Detect which cell encompasses the target text, then output its [X, Y] center coordinate. 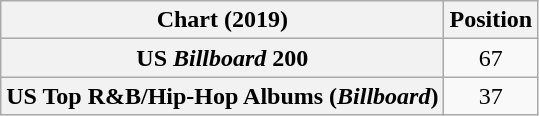
US Billboard 200 [222, 58]
US Top R&B/Hip-Hop Albums (Billboard) [222, 96]
Position [491, 20]
Chart (2019) [222, 20]
67 [491, 58]
37 [491, 96]
